Scan for the cell matching the given text and deliver its [X, Y] coordinate at center. 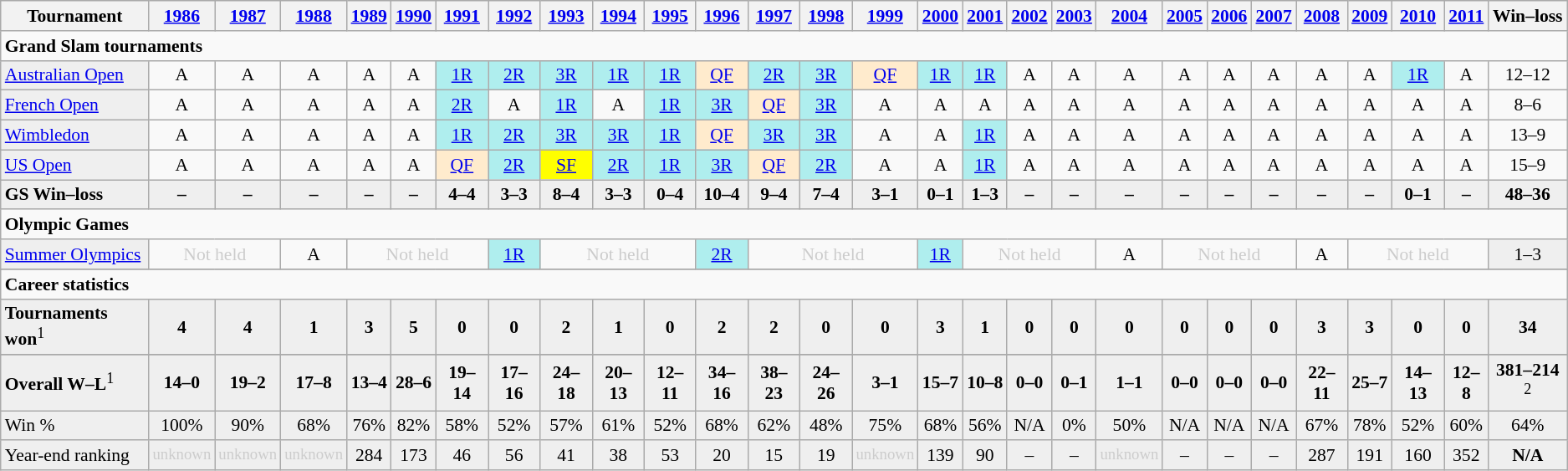
1993 [566, 16]
53 [671, 456]
12–12 [1528, 75]
Tournament [75, 16]
Grand Slam tournaments [784, 46]
2000 [940, 16]
50% [1129, 426]
22–11 [1321, 383]
2007 [1273, 16]
12–8 [1467, 383]
2003 [1074, 16]
56 [514, 456]
1986 [182, 16]
34 [1528, 326]
76% [370, 426]
1990 [413, 16]
10–4 [722, 195]
Australian Open [75, 75]
15 [774, 456]
173 [413, 456]
191 [1370, 456]
1998 [826, 16]
57% [566, 426]
139 [940, 456]
5 [413, 326]
75% [885, 426]
Olympic Games [784, 225]
24–26 [826, 383]
Tournaments won1 [75, 326]
8–4 [566, 195]
1994 [618, 16]
US Open [75, 165]
1–1 [1129, 383]
2002 [1029, 16]
2001 [985, 16]
60% [1467, 426]
14–0 [182, 383]
381–214 2 [1528, 383]
61% [618, 426]
12–11 [671, 383]
48–36 [1528, 195]
2009 [1370, 16]
9–4 [774, 195]
SF [566, 165]
1999 [885, 16]
2008 [1321, 16]
20 [722, 456]
56% [985, 426]
8–6 [1528, 105]
19–14 [462, 383]
352 [1467, 456]
46 [462, 456]
13–4 [370, 383]
1992 [514, 16]
160 [1417, 456]
0% [1074, 426]
34–16 [722, 383]
19 [826, 456]
38 [618, 456]
62% [774, 426]
24–18 [566, 383]
17–16 [514, 383]
1991 [462, 16]
19–2 [248, 383]
7–4 [826, 195]
Year-end ranking [75, 456]
Win–loss [1528, 16]
25–7 [1370, 383]
90 [985, 456]
90% [248, 426]
0–4 [671, 195]
1987 [248, 16]
15–9 [1528, 165]
82% [413, 426]
17–8 [314, 383]
Win % [75, 426]
GS Win–loss [75, 195]
1988 [314, 16]
100% [182, 426]
38–23 [774, 383]
13–9 [1528, 136]
1996 [722, 16]
10–8 [985, 383]
284 [370, 456]
64% [1528, 426]
287 [1321, 456]
1997 [774, 16]
20–13 [618, 383]
Wimbledon [75, 136]
2011 [1467, 16]
28–6 [413, 383]
4–4 [462, 195]
2010 [1417, 16]
Overall W–L1 [75, 383]
41 [566, 456]
14–13 [1417, 383]
78% [1370, 426]
Career statistics [784, 284]
67% [1321, 426]
2006 [1229, 16]
1989 [370, 16]
15–7 [940, 383]
Summer Olympics [75, 254]
2004 [1129, 16]
48% [826, 426]
1995 [671, 16]
2005 [1184, 16]
58% [462, 426]
French Open [75, 105]
